From the cell containing the given text, extract its center point as (x, y) coordinate. 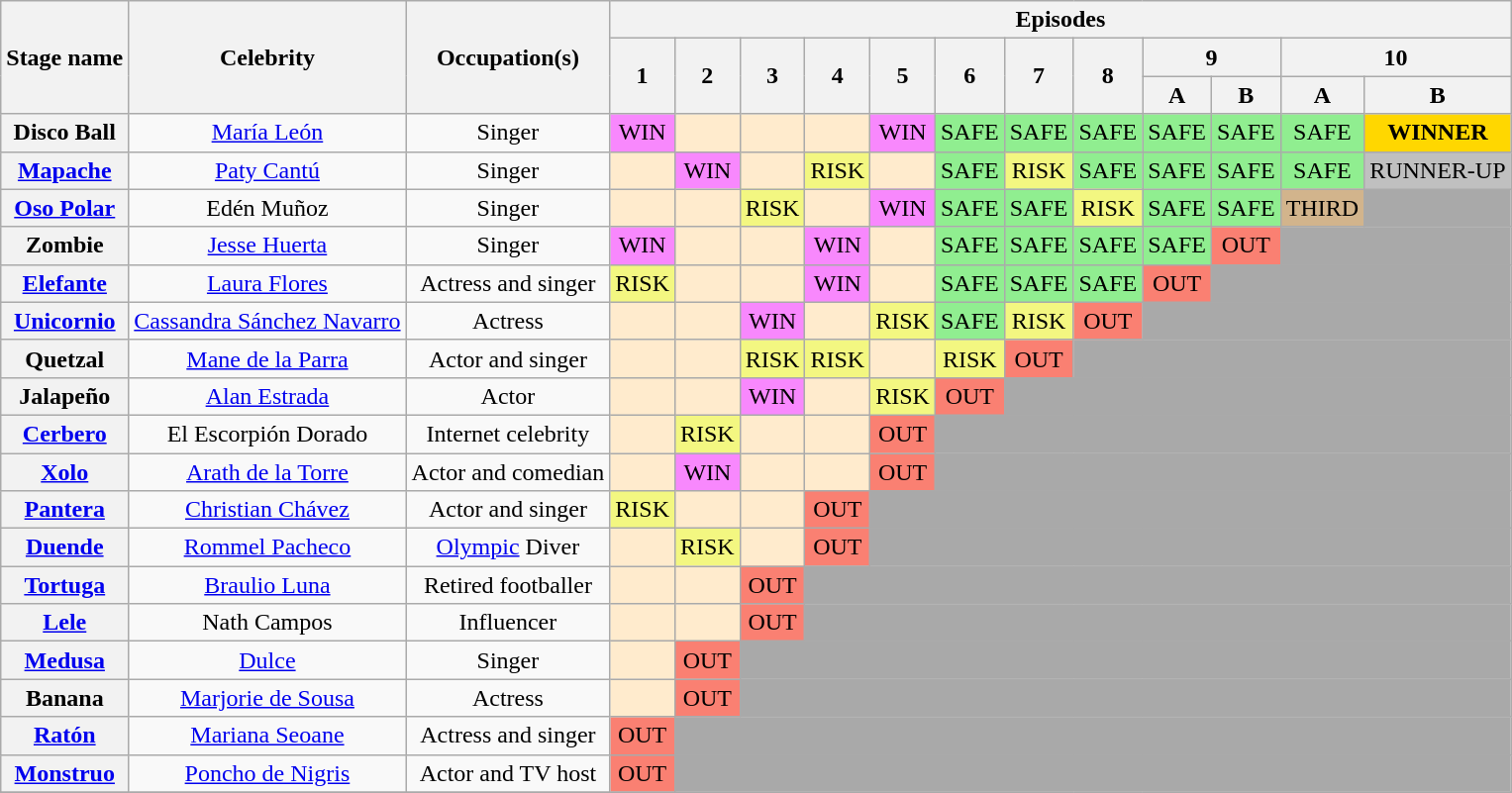
Unicornio (65, 321)
Internet celebrity (508, 434)
Christian Chávez (267, 510)
Dulce (267, 660)
Disco Ball (65, 133)
Ratón (65, 736)
4 (838, 76)
1 (643, 76)
9 (1212, 57)
5 (903, 76)
El Escorpión Dorado (267, 434)
Medusa (65, 660)
Tortuga (65, 585)
Zombie (65, 246)
Lele (65, 623)
María León (267, 133)
Oso Polar (65, 208)
3 (772, 76)
Actor and TV host (508, 773)
Alan Estrada (267, 396)
THIRD (1322, 208)
Braulio Luna (267, 585)
WINNER (1438, 133)
Elefante (65, 283)
RUNNER-UP (1438, 170)
Monstruo (65, 773)
Jesse Huerta (267, 246)
10 (1396, 57)
Cassandra Sánchez Navarro (267, 321)
Pantera (65, 510)
Stage name (65, 57)
Mane de la Parra (267, 358)
Duende (65, 547)
Banana (65, 698)
Marjorie de Sousa (267, 698)
2 (707, 76)
Nath Campos (267, 623)
Olympic Diver (508, 547)
Episodes (1060, 20)
Actor and comedian (508, 472)
Edén Muñoz (267, 208)
6 (969, 76)
Laura Flores (267, 283)
Arath de la Torre (267, 472)
Paty Cantú (267, 170)
Actor (508, 396)
Quetzal (65, 358)
Rommel Pacheco (267, 547)
Occupation(s) (508, 57)
Mapache (65, 170)
Influencer (508, 623)
8 (1108, 76)
Retired footballer (508, 585)
Poncho de Nigris (267, 773)
Celebrity (267, 57)
Cerbero (65, 434)
Mariana Seoane (267, 736)
Jalapeño (65, 396)
Xolo (65, 472)
7 (1039, 76)
